Locate the cell with the specified text and output its (x, y) center coordinate. 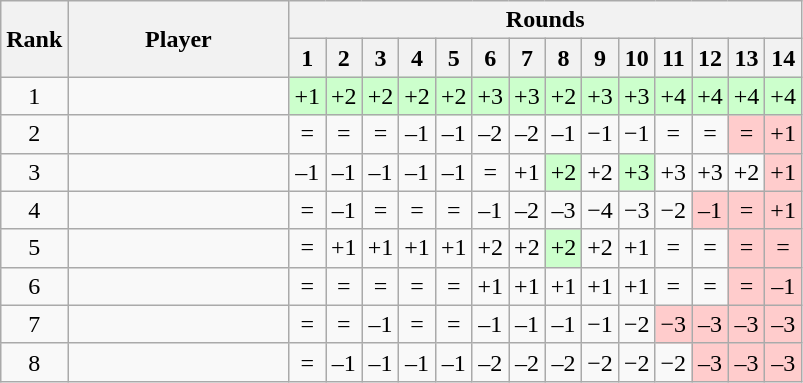
Player (178, 39)
14 (784, 58)
−4 (600, 210)
9 (600, 58)
12 (710, 58)
Rounds (546, 20)
Rank (34, 39)
11 (674, 58)
10 (636, 58)
13 (746, 58)
